Detect which cell encompasses the target text, then output its (X, Y) center coordinate. 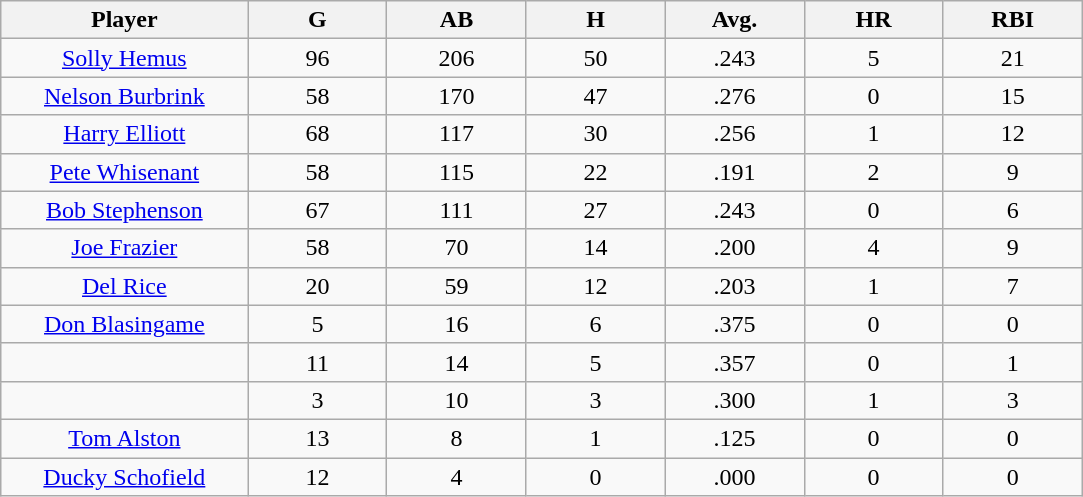
68 (318, 134)
.375 (734, 324)
.125 (734, 438)
2 (874, 172)
96 (318, 58)
70 (456, 248)
.256 (734, 134)
30 (596, 134)
Don Blasingame (124, 324)
21 (1012, 58)
20 (318, 286)
8 (456, 438)
Del Rice (124, 286)
117 (456, 134)
Bob Stephenson (124, 210)
H (596, 20)
111 (456, 210)
Nelson Burbrink (124, 96)
.300 (734, 400)
170 (456, 96)
.357 (734, 362)
Player (124, 20)
Harry Elliott (124, 134)
10 (456, 400)
67 (318, 210)
27 (596, 210)
50 (596, 58)
RBI (1012, 20)
47 (596, 96)
Solly Hemus (124, 58)
.000 (734, 477)
HR (874, 20)
7 (1012, 286)
G (318, 20)
AB (456, 20)
Pete Whisenant (124, 172)
206 (456, 58)
15 (1012, 96)
115 (456, 172)
11 (318, 362)
Avg. (734, 20)
Ducky Schofield (124, 477)
Tom Alston (124, 438)
22 (596, 172)
.203 (734, 286)
16 (456, 324)
59 (456, 286)
.191 (734, 172)
.200 (734, 248)
Joe Frazier (124, 248)
13 (318, 438)
.276 (734, 96)
